Scan for the cell matching the given text and deliver its [X, Y] coordinate at center. 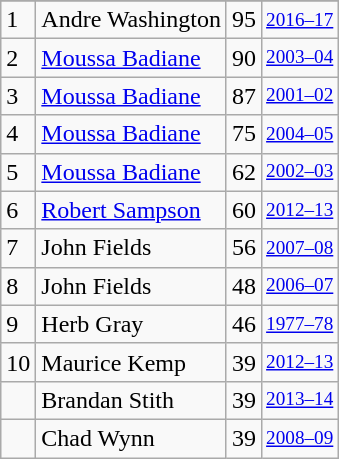
2016–17 [300, 20]
Robert Sampson [132, 210]
1 [18, 20]
Herb Gray [132, 324]
Chad Wynn [132, 438]
5 [18, 172]
6 [18, 210]
9 [18, 324]
46 [244, 324]
62 [244, 172]
4 [18, 134]
90 [244, 58]
2007–08 [300, 248]
7 [18, 248]
48 [244, 286]
2006–07 [300, 286]
75 [244, 134]
2003–04 [300, 58]
60 [244, 210]
Andre Washington [132, 20]
2 [18, 58]
95 [244, 20]
3 [18, 96]
8 [18, 286]
2004–05 [300, 134]
2008–09 [300, 438]
Maurice Kemp [132, 362]
1977–78 [300, 324]
2002–03 [300, 172]
10 [18, 362]
2013–14 [300, 400]
2001–02 [300, 96]
Brandan Stith [132, 400]
56 [244, 248]
87 [244, 96]
